Find where the given text appears and provide that cell's center as [X, Y] coordinate. 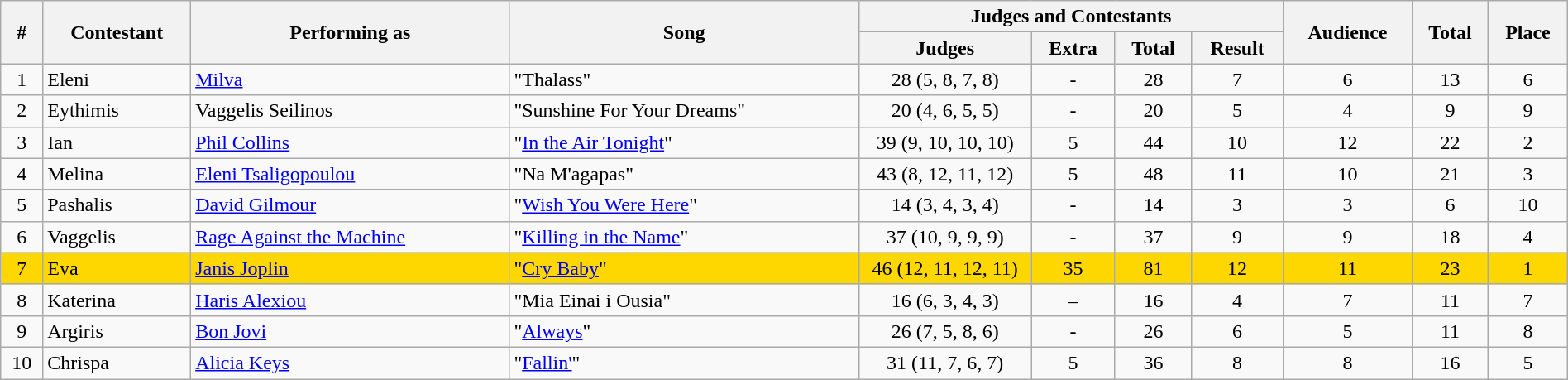
"Killing in the Name" [685, 237]
Bon Jovi [351, 331]
"Always" [685, 331]
"Thalass" [685, 79]
Vaggelis [117, 237]
28 [1153, 79]
28 (5, 8, 7, 8) [944, 79]
"Cry Baby" [685, 268]
44 [1153, 142]
46 (12, 11, 12, 11) [944, 268]
37 (10, 9, 9, 9) [944, 237]
Contestant [117, 32]
26 (7, 5, 8, 6) [944, 331]
81 [1153, 268]
Pashalis [117, 205]
Judges and Contestants [1070, 17]
– [1073, 300]
# [22, 32]
20 (4, 6, 5, 5) [944, 111]
Melina [117, 174]
Audience [1348, 32]
"Wish You Were Here" [685, 205]
Song [685, 32]
13 [1450, 79]
Eleni [117, 79]
39 (9, 10, 10, 10) [944, 142]
Result [1237, 48]
Place [1528, 32]
26 [1153, 331]
"Na M'agapas" [685, 174]
Janis Joplin [351, 268]
Performing as [351, 32]
"In the Air Tonight" [685, 142]
14 [1153, 205]
43 (8, 12, 11, 12) [944, 174]
23 [1450, 268]
14 (3, 4, 3, 4) [944, 205]
48 [1153, 174]
Vaggelis Seilinos [351, 111]
Katerina [117, 300]
Haris Alexiou [351, 300]
Extra [1073, 48]
"Fallin'" [685, 363]
"Mia Einai i Ousia" [685, 300]
31 (11, 7, 6, 7) [944, 363]
16 (6, 3, 4, 3) [944, 300]
Judges [944, 48]
Eleni Tsaligopoulou [351, 174]
"Sunshine For Your Dreams" [685, 111]
David Gilmour [351, 205]
37 [1153, 237]
Argiris [117, 331]
Milva [351, 79]
21 [1450, 174]
36 [1153, 363]
Ian [117, 142]
Phil Collins [351, 142]
Rage Against the Machine [351, 237]
20 [1153, 111]
18 [1450, 237]
22 [1450, 142]
Chrispa [117, 363]
Alicia Keys [351, 363]
Eva [117, 268]
Eythimis [117, 111]
35 [1073, 268]
